Capture the cell that displays the provided text and extract its [x, y] central coordinate. 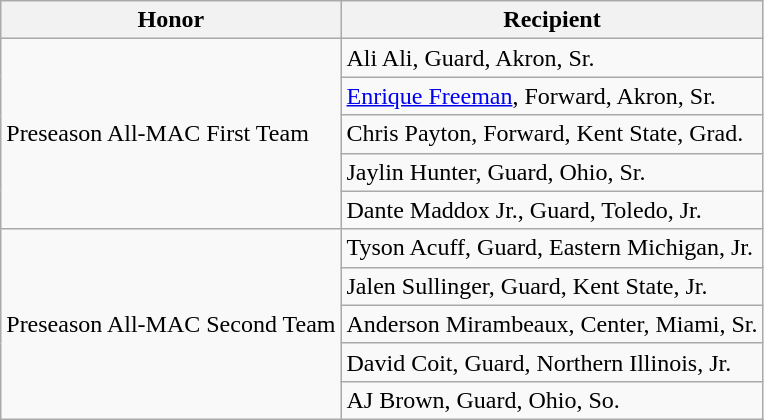
Preseason All-MAC Second Team [171, 324]
Recipient [552, 20]
Honor [171, 20]
Anderson Mirambeaux, Center, Miami, Sr. [552, 324]
AJ Brown, Guard, Ohio, So. [552, 400]
David Coit, Guard, Northern Illinois, Jr. [552, 362]
Jaylin Hunter, Guard, Ohio, Sr. [552, 172]
Tyson Acuff, Guard, Eastern Michigan, Jr. [552, 248]
Jalen Sullinger, Guard, Kent State, Jr. [552, 286]
Ali Ali, Guard, Akron, Sr. [552, 58]
Preseason All-MAC First Team [171, 134]
Dante Maddox Jr., Guard, Toledo, Jr. [552, 210]
Enrique Freeman, Forward, Akron, Sr. [552, 96]
Chris Payton, Forward, Kent State, Grad. [552, 134]
